Return [x, y] of the center of cell containing provided text 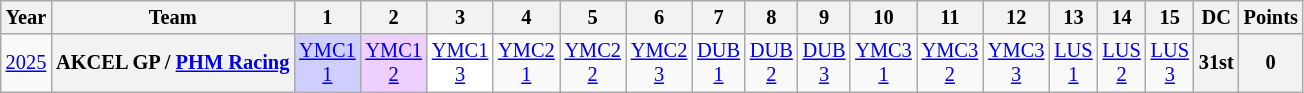
13 [1073, 17]
14 [1122, 17]
6 [659, 17]
7 [718, 17]
LUS3 [1170, 63]
LUS2 [1122, 63]
YMC32 [950, 63]
Points [1271, 17]
YMC21 [526, 63]
2 [394, 17]
AKCEL GP / PHM Racing [172, 63]
Year [26, 17]
0 [1271, 63]
DC [1216, 17]
YMC33 [1016, 63]
YMC31 [883, 63]
YMC22 [593, 63]
Team [172, 17]
YMC11 [327, 63]
12 [1016, 17]
31st [1216, 63]
5 [593, 17]
YMC12 [394, 63]
2025 [26, 63]
YMC13 [460, 63]
3 [460, 17]
DUB3 [824, 63]
8 [772, 17]
1 [327, 17]
10 [883, 17]
11 [950, 17]
LUS1 [1073, 63]
DUB2 [772, 63]
9 [824, 17]
DUB1 [718, 63]
15 [1170, 17]
4 [526, 17]
YMC23 [659, 63]
